From the cell containing the given text, extract its center point as (x, y) coordinate. 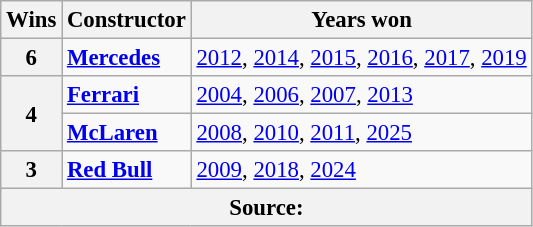
Red Bull (127, 170)
2004, 2006, 2007, 2013 (362, 95)
2008, 2010, 2011, 2025 (362, 133)
Constructor (127, 20)
McLaren (127, 133)
2009, 2018, 2024 (362, 170)
6 (32, 58)
Wins (32, 20)
3 (32, 170)
4 (32, 114)
Source: (266, 208)
Mercedes (127, 58)
Ferrari (127, 95)
Years won (362, 20)
2012, 2014, 2015, 2016, 2017, 2019 (362, 58)
